Identify which cell holds the provided text, then report its (x, y) central coordinate. 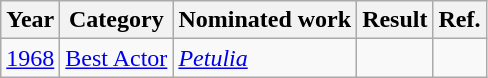
Nominated work (265, 20)
Result (395, 20)
1968 (30, 58)
Petulia (265, 58)
Year (30, 20)
Ref. (460, 20)
Best Actor (116, 58)
Category (116, 20)
